Find where the given text appears and provide that cell's center as (x, y) coordinate. 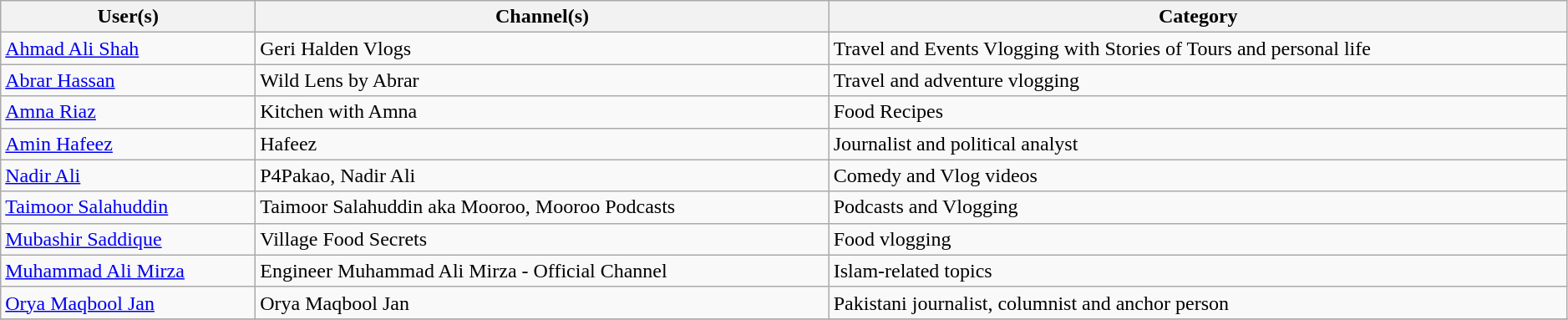
Islam-related topics (1198, 271)
Wild Lens by Abrar (542, 80)
Channel(s) (542, 17)
Abrar Hassan (129, 80)
User(s) (129, 17)
P4Pakao, Nadir Ali (542, 175)
Category (1198, 17)
Food vlogging (1198, 239)
Ahmad Ali Shah (129, 48)
Amin Hafeez (129, 144)
Food Recipes (1198, 112)
Taimoor Salahuddin aka Mooroo, Mooroo Podcasts (542, 207)
Podcasts and Vlogging (1198, 207)
Travel and adventure vlogging (1198, 80)
Mubashir Saddique (129, 239)
Muhammad Ali Mirza (129, 271)
Geri Halden Vlogs (542, 48)
Journalist and political analyst (1198, 144)
Comedy and Vlog videos (1198, 175)
Village Food Secrets (542, 239)
Nadir Ali (129, 175)
Hafeez (542, 144)
Kitchen with Amna (542, 112)
Pakistani journalist, columnist and anchor person (1198, 302)
Engineer Muhammad Ali Mirza - Official Channel (542, 271)
Amna Riaz (129, 112)
Travel and Events Vlogging with Stories of Tours and personal life (1198, 48)
Taimoor Salahuddin (129, 207)
